Determine the (X, Y) coordinate at the center of the cell enclosing the given text.  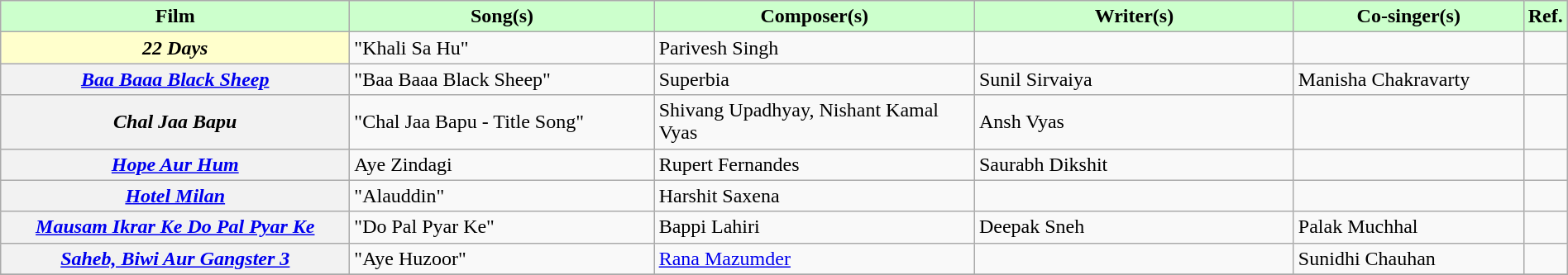
Saurabh Dikshit (1134, 164)
Bappi Lahiri (814, 227)
"Alauddin" (502, 196)
Writer(s) (1134, 17)
Hotel Milan (175, 196)
Sunidhi Chauhan (1408, 258)
Palak Muchhal (1408, 227)
Chal Jaa Bapu (175, 122)
Co-singer(s) (1408, 17)
22 Days (175, 48)
Baa Baaa Black Sheep (175, 79)
Sunil Sirvaiya (1134, 79)
"Aye Huzoor" (502, 258)
"Khali Sa Hu" (502, 48)
Parivesh Singh (814, 48)
"Baa Baaa Black Sheep" (502, 79)
Saheb, Biwi Aur Gangster 3 (175, 258)
Deepak Sneh (1134, 227)
Aye Zindagi (502, 164)
Hope Aur Hum (175, 164)
Composer(s) (814, 17)
Ref. (1545, 17)
Rana Mazumder (814, 258)
Mausam Ikrar Ke Do Pal Pyar Ke (175, 227)
"Chal Jaa Bapu - Title Song" (502, 122)
Superbia (814, 79)
Ansh Vyas (1134, 122)
Shivang Upadhyay, Nishant Kamal Vyas (814, 122)
"Do Pal Pyar Ke" (502, 227)
Film (175, 17)
Harshit Saxena (814, 196)
Rupert Fernandes (814, 164)
Manisha Chakravarty (1408, 79)
Song(s) (502, 17)
